Scan for the cell matching the given text and deliver its [x, y] coordinate at center. 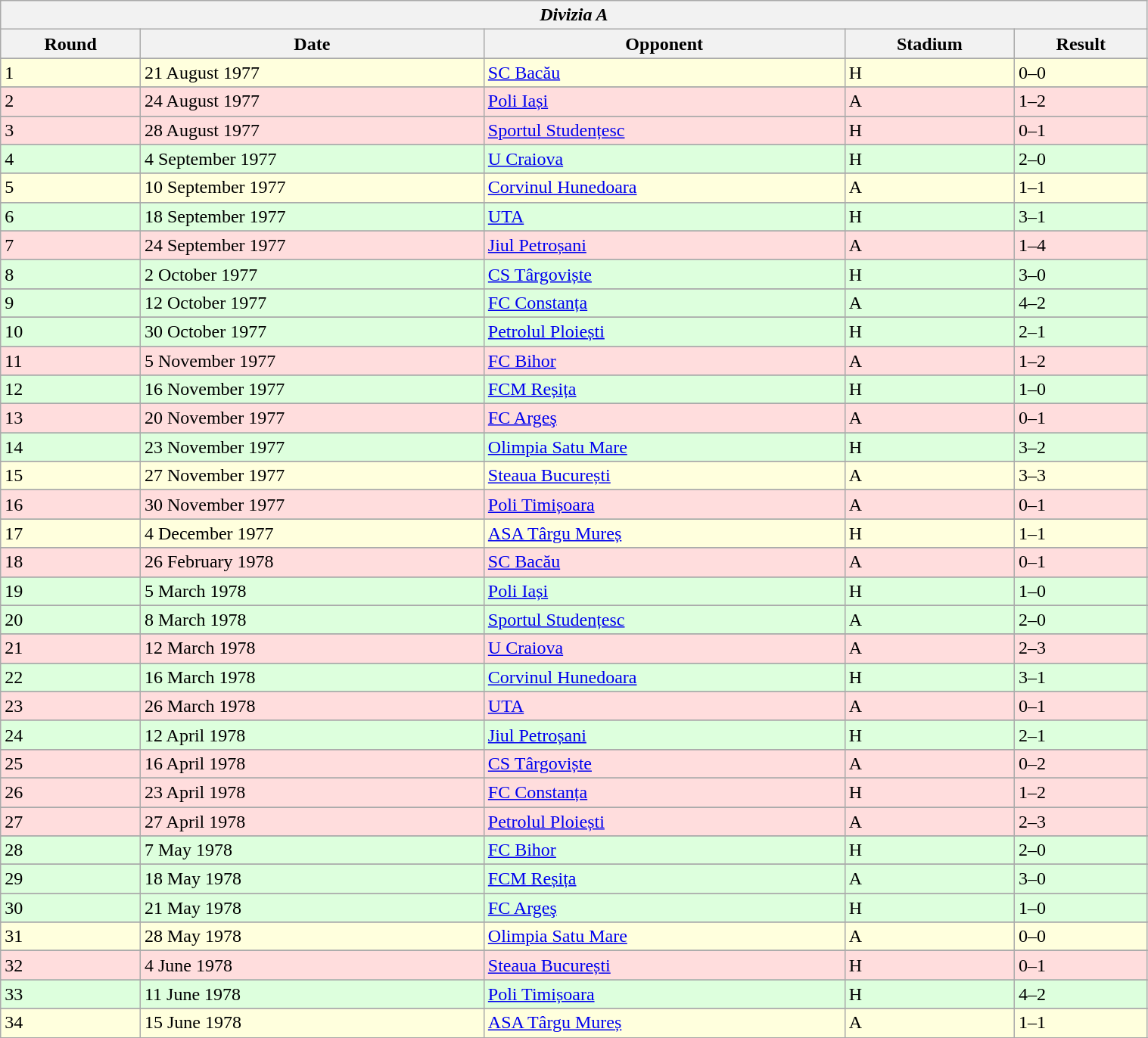
12 [71, 390]
20 November 1977 [312, 418]
30 October 1977 [312, 331]
Round [71, 44]
30 [71, 908]
11 June 1978 [312, 994]
23 November 1977 [312, 447]
26 [71, 792]
3 [71, 130]
23 April 1978 [312, 792]
12 October 1977 [312, 303]
20 [71, 620]
Divizia A [574, 15]
15 June 1978 [312, 1023]
11 [71, 361]
1–4 [1081, 245]
16 March 1978 [312, 677]
5 March 1978 [312, 591]
25 [71, 763]
3–2 [1081, 447]
2 [71, 101]
34 [71, 1023]
23 [71, 706]
6 [71, 216]
31 [71, 937]
26 March 1978 [312, 706]
21 August 1977 [312, 73]
Opponent [664, 44]
15 [71, 476]
12 March 1978 [312, 648]
1 [71, 73]
3–3 [1081, 476]
4 December 1977 [312, 533]
18 September 1977 [312, 216]
21 [71, 648]
28 [71, 850]
Date [312, 44]
18 May 1978 [312, 879]
8 [71, 274]
28 May 1978 [312, 937]
24 [71, 735]
27 [71, 821]
0–2 [1081, 763]
22 [71, 677]
4 [71, 159]
16 April 1978 [312, 763]
12 April 1978 [312, 735]
29 [71, 879]
16 [71, 505]
30 November 1977 [312, 505]
16 November 1977 [312, 390]
5 [71, 188]
21 May 1978 [312, 908]
14 [71, 447]
4 September 1977 [312, 159]
17 [71, 533]
13 [71, 418]
32 [71, 965]
9 [71, 303]
19 [71, 591]
26 February 1978 [312, 562]
24 September 1977 [312, 245]
24 August 1977 [312, 101]
4 June 1978 [312, 965]
10 September 1977 [312, 188]
18 [71, 562]
2 October 1977 [312, 274]
28 August 1977 [312, 130]
5 November 1977 [312, 361]
27 November 1977 [312, 476]
7 May 1978 [312, 850]
8 March 1978 [312, 620]
7 [71, 245]
33 [71, 994]
27 April 1978 [312, 821]
10 [71, 331]
Stadium [929, 44]
Result [1081, 44]
